Pinpoint the cell where the given text exists, returning its [X, Y] midpoint coordinate. 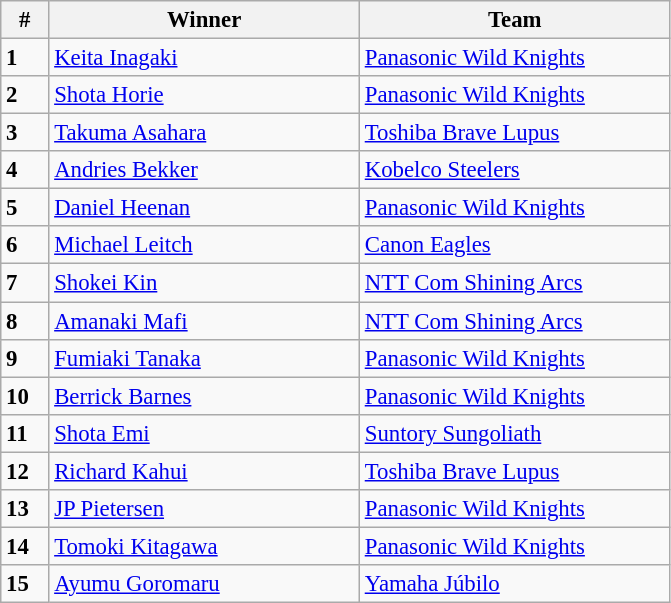
# [25, 20]
11 [25, 433]
13 [25, 509]
Takuma Asahara [204, 133]
10 [25, 396]
9 [25, 358]
2 [25, 95]
1 [25, 58]
Andries Bekker [204, 170]
Canon Eagles [514, 245]
Yamaha Júbilo [514, 584]
Winner [204, 20]
Amanaki Mafi [204, 321]
6 [25, 245]
Michael Leitch [204, 245]
Tomoki Kitagawa [204, 546]
Richard Kahui [204, 471]
Suntory Sungoliath [514, 433]
JP Pietersen [204, 509]
Shota Emi [204, 433]
Kobelco Steelers [514, 170]
4 [25, 170]
5 [25, 208]
Keita Inagaki [204, 58]
3 [25, 133]
12 [25, 471]
Shokei Kin [204, 283]
Team [514, 20]
Shota Horie [204, 95]
Ayumu Goromaru [204, 584]
8 [25, 321]
15 [25, 584]
Daniel Heenan [204, 208]
14 [25, 546]
Fumiaki Tanaka [204, 358]
7 [25, 283]
Berrick Barnes [204, 396]
